From the cell containing the given text, extract its center point as (x, y) coordinate. 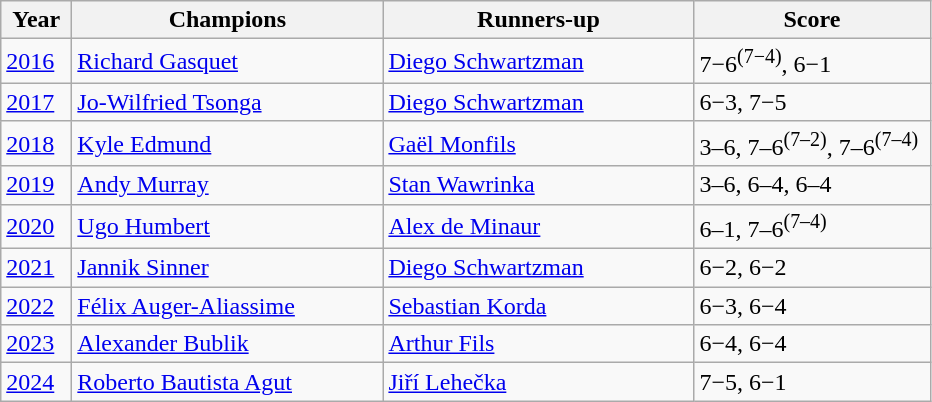
3–6, 6–4, 6–4 (812, 185)
2018 (36, 144)
Stan Wawrinka (538, 185)
6−3, 6−4 (812, 306)
Alexander Bublik (228, 344)
2019 (36, 185)
Félix Auger-Aliassime (228, 306)
Score (812, 20)
Year (36, 20)
Jannik Sinner (228, 268)
Champions (228, 20)
Jo-Wilfried Tsonga (228, 102)
Gaël Monfils (538, 144)
2022 (36, 306)
Richard Gasquet (228, 62)
Kyle Edmund (228, 144)
2021 (36, 268)
Arthur Fils (538, 344)
6–1, 7–6(7–4) (812, 226)
2023 (36, 344)
Jiří Lehečka (538, 382)
7−6(7−4), 6−1 (812, 62)
Sebastian Korda (538, 306)
2016 (36, 62)
Alex de Minaur (538, 226)
6−3, 7−5 (812, 102)
2020 (36, 226)
2017 (36, 102)
6−2, 6−2 (812, 268)
2024 (36, 382)
7−5, 6−1 (812, 382)
3–6, 7–6(7–2), 7–6(7–4) (812, 144)
6−4, 6−4 (812, 344)
Andy Murray (228, 185)
Roberto Bautista Agut (228, 382)
Ugo Humbert (228, 226)
Runners-up (538, 20)
